Provide the (x, y) coordinate of the cell's center where the given text is located.  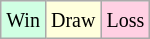
Loss (126, 20)
Win (24, 20)
Draw (72, 20)
